Locate the cell with the specified text and output its (x, y) center coordinate. 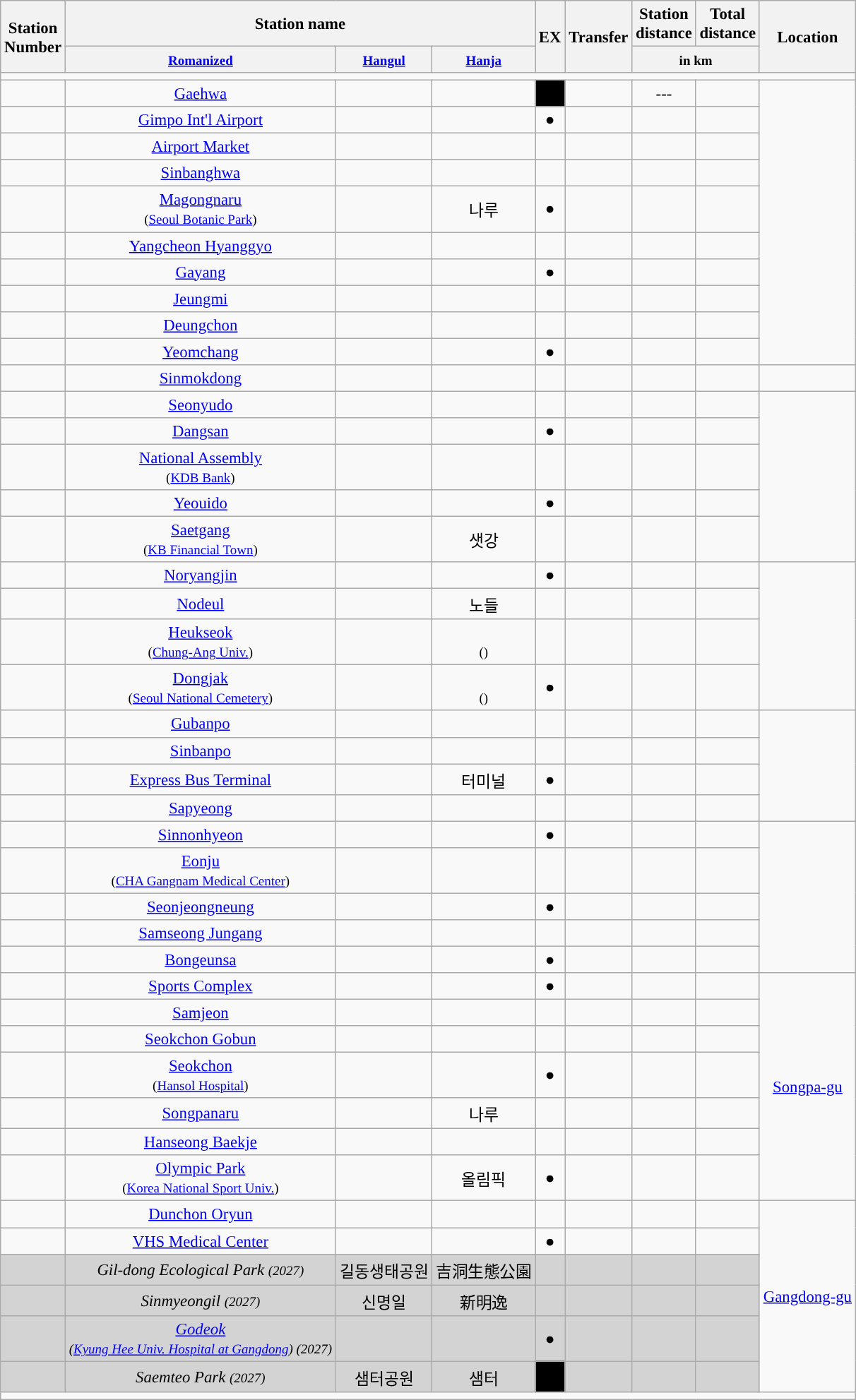
Yangcheon Hyanggyo (201, 246)
Hanja (484, 60)
吉洞生態公園 (484, 1269)
VHS Medical Center (201, 1241)
Songpanaru (201, 1113)
Saetgang (KB Financial Town) (201, 539)
National Assembly (KDB Bank) (201, 467)
Samjeon (201, 1013)
샛강 (484, 539)
Station name (299, 24)
Gimpo Int'l Airport (201, 120)
Location (807, 37)
신명일 (384, 1300)
샘터공원 (384, 1377)
Noryangjin (201, 575)
Gangdong-gu (807, 1296)
올림픽 (484, 1178)
Airport Market (201, 147)
터미널 (484, 779)
Gubanpo (201, 724)
Dongjak (Seoul National Cemetery) (201, 688)
--- (664, 94)
Dunchon Oryun (201, 1214)
Jeungmi (201, 299)
Gaehwa (201, 94)
Seonjeongneung (201, 907)
Sports Complex (201, 986)
Totaldistance (727, 24)
Sinbanpo (201, 750)
Seokchon Gobun (201, 1039)
Sinbanghwa (201, 173)
노들 (484, 604)
Yeouido (201, 503)
Seokchon (Hansol Hospital) (201, 1076)
Transfer (599, 37)
Hanseong Baekje (201, 1142)
Songpa-gu (807, 1087)
Gil-dong Ecological Park (2027) (201, 1269)
Romanized (201, 60)
Seonyudo (201, 405)
Olympic Park (Korea National Sport Univ.) (201, 1178)
Godeok(Kyung Hee Univ. Hospital at Gangdong) (2027) (201, 1339)
Hangul (384, 60)
샘터 (484, 1377)
Bongeunsa (201, 959)
Sapyeong (201, 808)
Express Bus Terminal (201, 779)
Eonju (CHA Gangnam Medical Center) (201, 871)
Sinmyeongil (2027) (201, 1300)
Samseong Jungang (201, 933)
Sinnonhyeon (201, 834)
Deungchon (201, 325)
Gayang (201, 272)
Saemteo Park (2027) (201, 1377)
in km (696, 60)
Heukseok (Chung-Ang Univ.) (201, 642)
StationNumber (33, 37)
길동생태공원 (384, 1269)
新明逸 (484, 1300)
Sinmokdong (201, 378)
EX (550, 37)
Dangsan (201, 431)
Magongnaru (Seoul Botanic Park) (201, 209)
Stationdistance (664, 24)
Yeomchang (201, 352)
Nodeul (201, 604)
